Detect which cell encompasses the target text, then output its [X, Y] center coordinate. 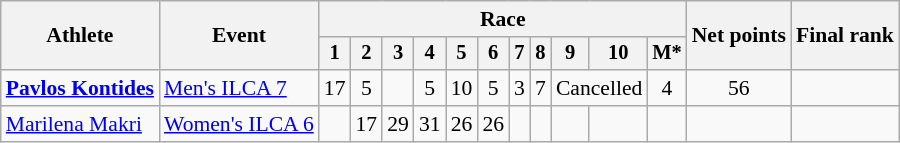
Cancelled [599, 88]
Race [503, 19]
M* [666, 54]
9 [570, 54]
Women's ILCA 6 [239, 124]
6 [493, 54]
1 [335, 54]
29 [398, 124]
Event [239, 36]
2 [366, 54]
56 [739, 88]
Net points [739, 36]
8 [540, 54]
31 [430, 124]
Marilena Makri [80, 124]
Men's ILCA 7 [239, 88]
Pavlos Kontides [80, 88]
Athlete [80, 36]
Final rank [845, 36]
